Identify which cell holds the provided text, then report its [x, y] central coordinate. 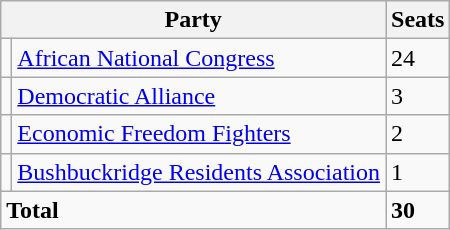
2 [418, 134]
Total [194, 210]
3 [418, 96]
24 [418, 58]
Bushbuckridge Residents Association [199, 172]
Democratic Alliance [199, 96]
30 [418, 210]
1 [418, 172]
African National Congress [199, 58]
Party [194, 20]
Seats [418, 20]
Economic Freedom Fighters [199, 134]
